Search for the cell housing the specified text and yield its (x, y) center coordinate. 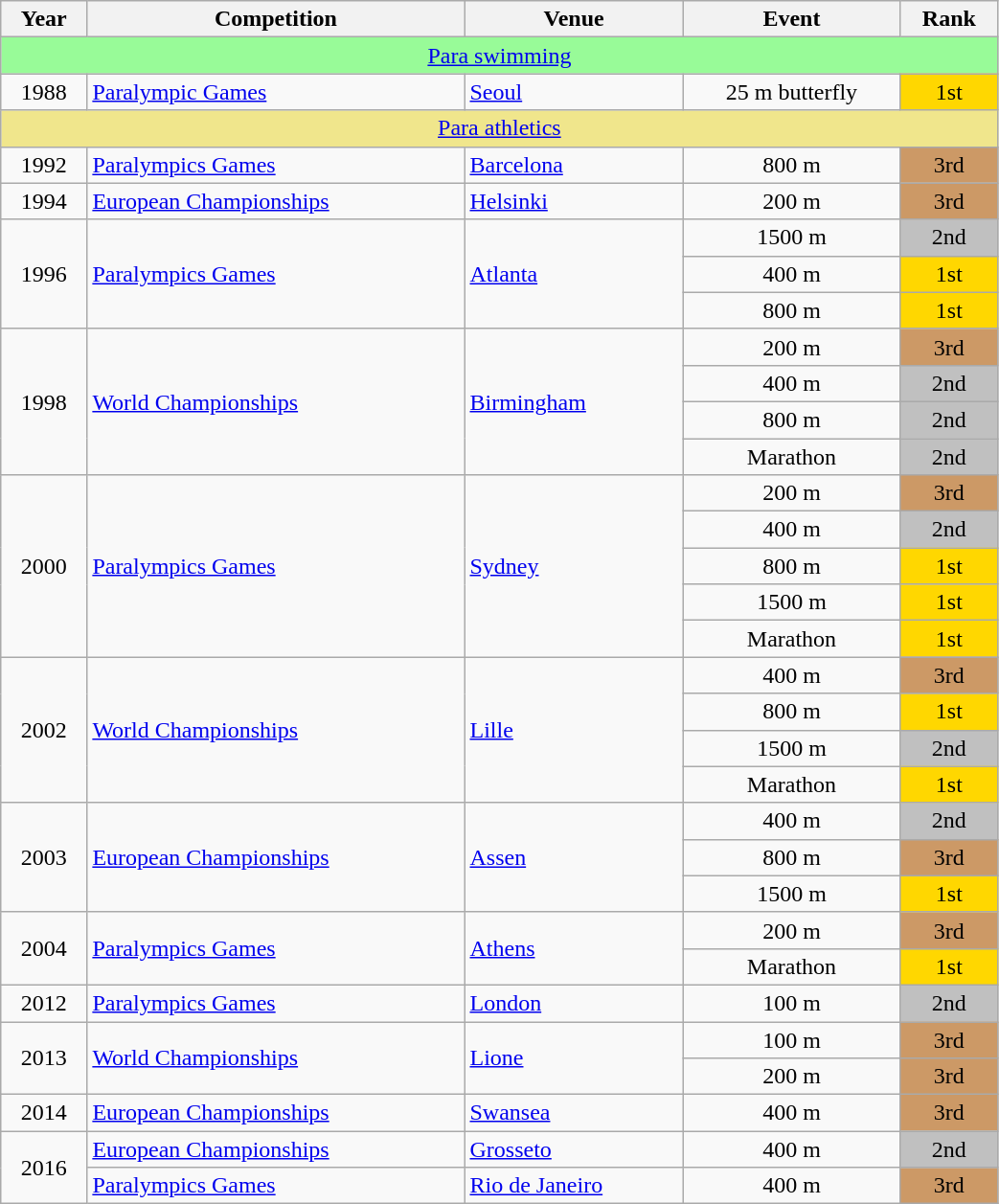
Seoul (574, 92)
Para athletics (500, 128)
Sydney (574, 566)
Paralympic Games (276, 92)
Lille (574, 730)
1998 (44, 401)
1996 (44, 274)
25 m butterfly (791, 92)
Year (44, 19)
Rank (949, 19)
Birmingham (574, 401)
Swansea (574, 1113)
Venue (574, 19)
2004 (44, 948)
2013 (44, 1057)
2014 (44, 1113)
Para swimming (500, 56)
1994 (44, 201)
Rio de Janeiro (574, 1186)
Atlanta (574, 274)
1992 (44, 165)
2002 (44, 730)
Athens (574, 948)
Assen (574, 857)
Helsinki (574, 201)
Event (791, 19)
1988 (44, 92)
Competition (276, 19)
2012 (44, 1003)
2016 (44, 1168)
2000 (44, 566)
Barcelona (574, 165)
2003 (44, 857)
Lione (574, 1057)
Grosseto (574, 1149)
London (574, 1003)
